For the text-containing cell, return its midpoint in (x, y) coordinate format. 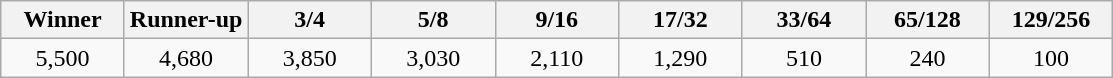
3,850 (310, 58)
129/256 (1051, 20)
Runner-up (186, 20)
65/128 (928, 20)
Winner (63, 20)
240 (928, 58)
17/32 (681, 20)
5,500 (63, 58)
33/64 (804, 20)
5/8 (433, 20)
4,680 (186, 58)
510 (804, 58)
1,290 (681, 58)
9/16 (557, 20)
2,110 (557, 58)
3/4 (310, 20)
100 (1051, 58)
3,030 (433, 58)
